From the cell containing the given text, extract its center point as [x, y] coordinate. 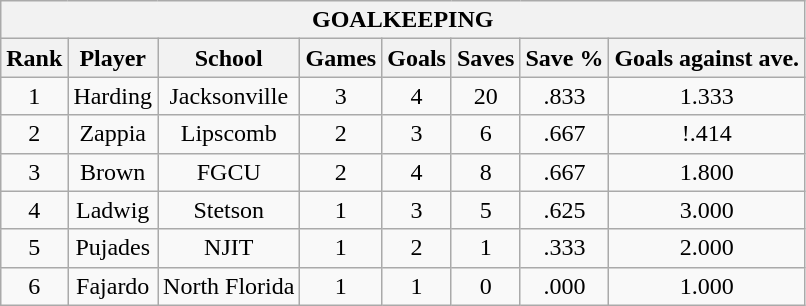
Ladwig [113, 210]
.000 [564, 286]
Fajardo [113, 286]
1.800 [707, 172]
!.414 [707, 134]
1.333 [707, 96]
.333 [564, 248]
0 [485, 286]
Rank [34, 58]
GOALKEEPING [403, 20]
Stetson [229, 210]
.625 [564, 210]
Saves [485, 58]
Games [341, 58]
School [229, 58]
3.000 [707, 210]
Goals [417, 58]
Jacksonville [229, 96]
Harding [113, 96]
Brown [113, 172]
20 [485, 96]
NJIT [229, 248]
2.000 [707, 248]
8 [485, 172]
.833 [564, 96]
North Florida [229, 286]
Save % [564, 58]
Pujades [113, 248]
Player [113, 58]
FGCU [229, 172]
Lipscomb [229, 134]
Zappia [113, 134]
Goals against ave. [707, 58]
1.000 [707, 286]
